Scan for the cell matching the given text and deliver its (X, Y) coordinate at center. 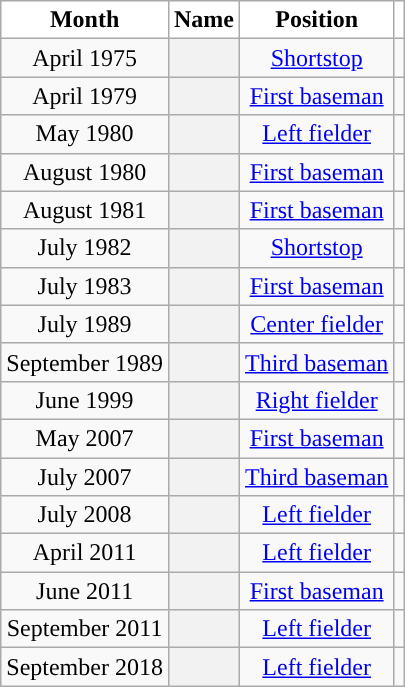
September 2018 (85, 667)
May 2007 (85, 438)
July 1982 (85, 248)
April 1979 (85, 96)
July 1983 (85, 286)
June 1999 (85, 400)
September 1989 (85, 362)
August 1981 (85, 210)
Month (85, 20)
Right fielder (316, 400)
May 1980 (85, 134)
April 1975 (85, 58)
July 2008 (85, 515)
July 1989 (85, 324)
Center fielder (316, 324)
July 2007 (85, 477)
June 2011 (85, 591)
September 2011 (85, 629)
April 2011 (85, 553)
Name (204, 20)
August 1980 (85, 172)
Position (316, 20)
